Locate the cell with the specified text and output its [x, y] center coordinate. 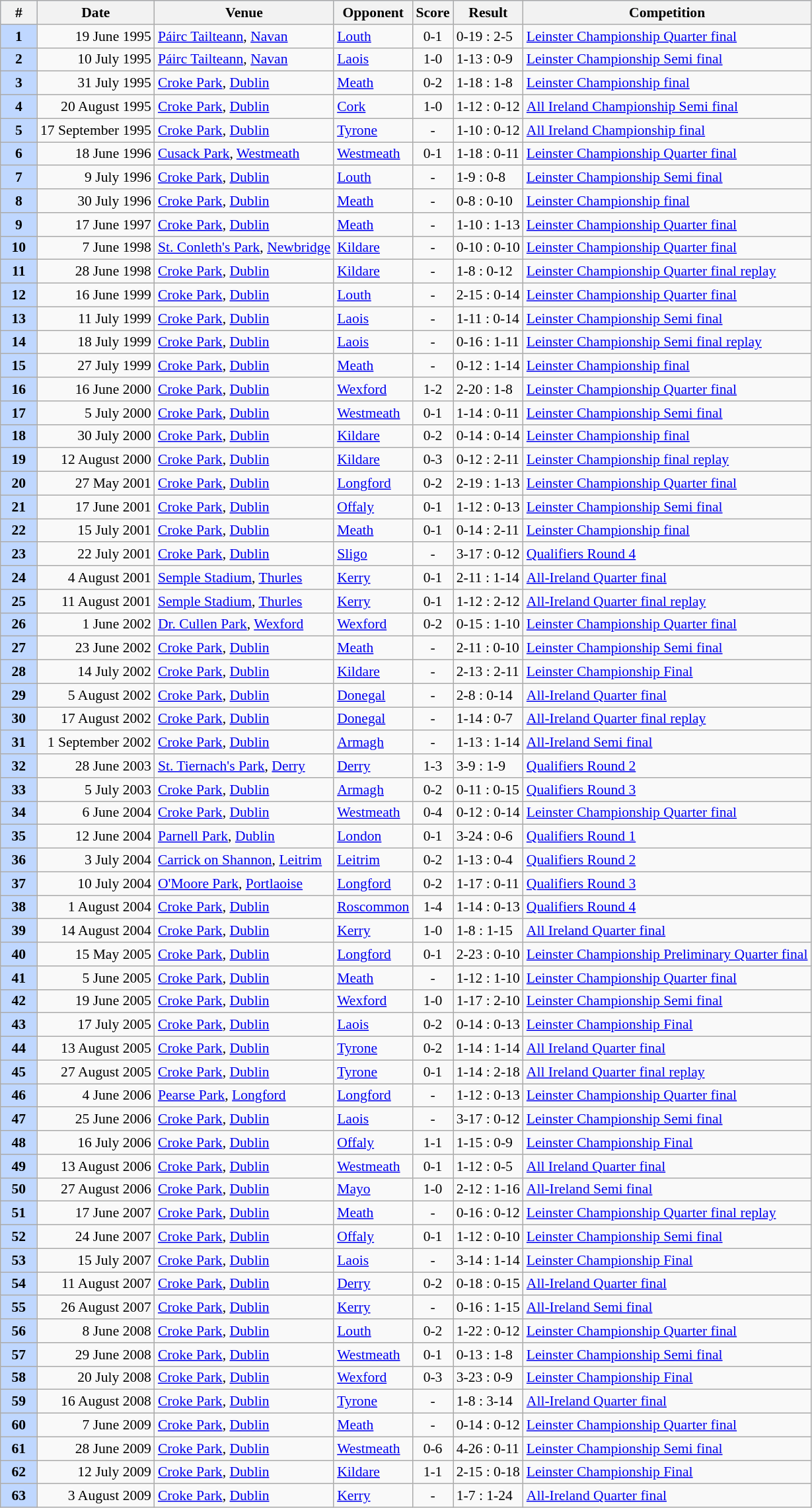
63 [18, 1496]
1-14 : 2-18 [488, 1072]
11 [18, 272]
1-8 : 1-15 [488, 931]
17 June 2007 [96, 1213]
1-2 [432, 389]
1 June 2002 [96, 624]
Pearse Park, Longford [244, 1096]
0-14 : 2-11 [488, 531]
26 [18, 624]
0-18 : 0-15 [488, 1284]
28 [18, 672]
Cusack Park, Westmeath [244, 154]
0-8 : 0-10 [488, 201]
38 [18, 907]
16 August 2008 [96, 1402]
20 [18, 484]
Score [432, 13]
Date [96, 13]
27 August 2005 [96, 1072]
8 June 2008 [96, 1331]
3 [18, 83]
25 [18, 601]
1-22 : 0-12 [488, 1331]
51 [18, 1213]
2-11 : 1-14 [488, 578]
48 [18, 1143]
1-12 : 0-5 [488, 1166]
26 August 2007 [96, 1308]
12 June 2004 [96, 837]
16 [18, 389]
1-8 : 3-14 [488, 1402]
Mayo [373, 1189]
36 [18, 860]
34 [18, 813]
19 June 1995 [96, 36]
30 July 2000 [96, 436]
11 August 2007 [96, 1284]
7 June 2009 [96, 1425]
0-16 : 1-15 [488, 1308]
1-18 : 1-8 [488, 83]
29 June 2008 [96, 1355]
27 [18, 648]
Competition [667, 13]
18 [18, 436]
61 [18, 1449]
44 [18, 1049]
18 June 1996 [96, 154]
2-11 : 0-10 [488, 648]
52 [18, 1237]
1-9 : 0-8 [488, 178]
1-12 : 0-12 [488, 107]
56 [18, 1331]
2-12 : 1-16 [488, 1189]
28 June 1998 [96, 272]
9 July 1996 [96, 178]
49 [18, 1166]
13 August 2005 [96, 1049]
7 June 1998 [96, 248]
All Ireland Quarter final replay [667, 1072]
17 September 1995 [96, 130]
18 July 1999 [96, 342]
3-23 : 0-9 [488, 1378]
11 August 2001 [96, 601]
2-13 : 2-11 [488, 672]
1-11 : 0-14 [488, 319]
4 [18, 107]
Roscommon [373, 907]
14 July 2002 [96, 672]
Leinster Championship Preliminary Quarter final [667, 954]
1-13 : 0-9 [488, 59]
All Ireland Championship Semi final [667, 107]
37 [18, 884]
31 [18, 743]
15 July 2001 [96, 531]
1-12 : 1-10 [488, 978]
28 June 2009 [96, 1449]
1-8 : 0-12 [488, 272]
Venue [244, 13]
10 [18, 248]
15 [18, 366]
30 [18, 719]
1-17 : 2-10 [488, 1001]
1 September 2002 [96, 743]
2-23 : 0-10 [488, 954]
5 July 2000 [96, 413]
3 August 2009 [96, 1496]
1-12 : 0-10 [488, 1237]
0-16 : 1-11 [488, 342]
St. Tiernach's Park, Derry [244, 766]
Cork [373, 107]
12 [18, 295]
1-10 : 0-12 [488, 130]
0-13 : 1-8 [488, 1355]
20 July 2008 [96, 1378]
23 [18, 554]
5 June 2005 [96, 978]
1-12 : 2-12 [488, 601]
31 July 1995 [96, 83]
1-7 : 1-24 [488, 1496]
# [18, 13]
17 [18, 413]
0-6 [432, 1449]
2-8 : 0-14 [488, 695]
0-14 : 0-14 [488, 436]
0-12 : 2-11 [488, 460]
4 August 2001 [96, 578]
35 [18, 837]
1-14 : 0-11 [488, 413]
1-14 : 1-14 [488, 1049]
O'Moore Park, Portlaoise [244, 884]
54 [18, 1284]
2-15 : 0-14 [488, 295]
1-14 : 0-13 [488, 907]
0-4 [432, 813]
46 [18, 1096]
1-4 [432, 907]
1-13 : 1-14 [488, 743]
Leitrim [373, 860]
10 July 2004 [96, 884]
1 August 2004 [96, 907]
16 June 2000 [96, 389]
22 [18, 531]
20 August 1995 [96, 107]
28 June 2003 [96, 766]
St. Conleth's Park, Newbridge [244, 248]
24 June 2007 [96, 1237]
55 [18, 1308]
47 [18, 1119]
33 [18, 790]
40 [18, 954]
19 June 2005 [96, 1001]
16 July 2006 [96, 1143]
0-14 : 0-12 [488, 1425]
53 [18, 1260]
6 June 2004 [96, 813]
2 [18, 59]
0-12 : 0-14 [488, 813]
57 [18, 1355]
Sligo [373, 554]
43 [18, 1025]
0-16 : 0-12 [488, 1213]
45 [18, 1072]
London [373, 837]
4-26 : 0-11 [488, 1449]
14 [18, 342]
23 June 2002 [96, 648]
1-18 : 0-11 [488, 154]
15 May 2005 [96, 954]
5 July 2003 [96, 790]
5 August 2002 [96, 695]
39 [18, 931]
0-12 : 1-14 [488, 366]
0-19 : 2-5 [488, 36]
32 [18, 766]
Result [488, 13]
0-11 : 0-15 [488, 790]
50 [18, 1189]
5 [18, 130]
Dr. Cullen Park, Wexford [244, 624]
3-24 : 0-6 [488, 837]
12 August 2000 [96, 460]
30 July 1996 [96, 201]
27 July 1999 [96, 366]
62 [18, 1472]
3 July 2004 [96, 860]
24 [18, 578]
17 June 1997 [96, 225]
7 [18, 178]
3-14 : 1-14 [488, 1260]
0-14 : 0-13 [488, 1025]
1-15 : 0-9 [488, 1143]
13 August 2006 [96, 1166]
59 [18, 1402]
10 July 1995 [96, 59]
1-14 : 0-7 [488, 719]
8 [18, 201]
14 August 2004 [96, 931]
60 [18, 1425]
17 July 2005 [96, 1025]
17 August 2002 [96, 719]
2-20 : 1-8 [488, 389]
Leinster Championship Semi final replay [667, 342]
6 [18, 154]
Qualifiers Round 1 [667, 837]
All Ireland Championship final [667, 130]
16 June 1999 [96, 295]
4 June 2006 [96, 1096]
Opponent [373, 13]
11 July 1999 [96, 319]
1-3 [432, 766]
2-19 : 1-13 [488, 484]
Parnell Park, Dublin [244, 837]
41 [18, 978]
17 June 2001 [96, 507]
1-17 : 0-11 [488, 884]
25 June 2006 [96, 1119]
1-10 : 1-13 [488, 225]
Carrick on Shannon, Leitrim [244, 860]
13 [18, 319]
0-15 : 1-10 [488, 624]
1 [18, 36]
19 [18, 460]
21 [18, 507]
27 May 2001 [96, 484]
Leinster Championship final replay [667, 460]
27 August 2006 [96, 1189]
58 [18, 1378]
1-13 : 0-4 [488, 860]
0-10 : 0-10 [488, 248]
15 July 2007 [96, 1260]
2-15 : 0-18 [488, 1472]
9 [18, 225]
42 [18, 1001]
29 [18, 695]
3-9 : 1-9 [488, 766]
22 July 2001 [96, 554]
12 July 2009 [96, 1472]
